For the text-containing cell, return its midpoint in (X, Y) coordinate format. 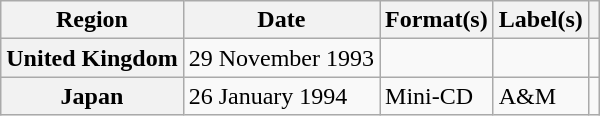
Date (281, 20)
Format(s) (437, 20)
Mini-CD (437, 96)
29 November 1993 (281, 58)
A&M (540, 96)
26 January 1994 (281, 96)
United Kingdom (92, 58)
Region (92, 20)
Japan (92, 96)
Label(s) (540, 20)
